Extract the (X, Y) coordinate from the center of the cell holding the provided text.  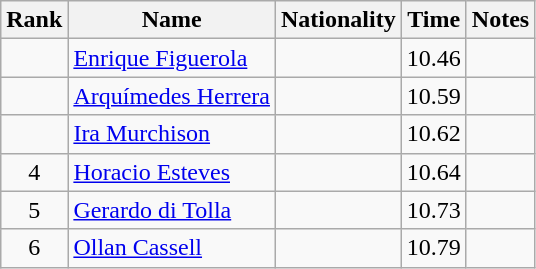
Time (434, 20)
10.73 (434, 210)
Arquímedes Herrera (172, 96)
Nationality (338, 20)
10.64 (434, 172)
Ollan Cassell (172, 248)
Notes (500, 20)
Enrique Figuerola (172, 58)
Rank (34, 20)
Ira Murchison (172, 134)
5 (34, 210)
10.62 (434, 134)
10.46 (434, 58)
6 (34, 248)
4 (34, 172)
10.59 (434, 96)
Name (172, 20)
Gerardo di Tolla (172, 210)
10.79 (434, 248)
Horacio Esteves (172, 172)
